Extract the (X, Y) coordinate from the center of the cell holding the provided text.  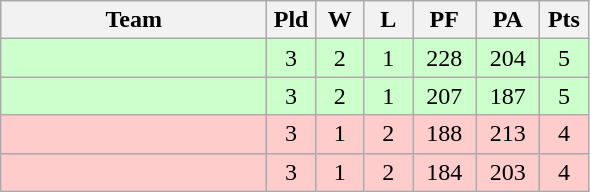
PA (508, 20)
204 (508, 58)
Pld (292, 20)
Team (134, 20)
213 (508, 134)
Pts (564, 20)
L (388, 20)
PF (444, 20)
187 (508, 96)
184 (444, 172)
228 (444, 58)
207 (444, 96)
188 (444, 134)
203 (508, 172)
W (340, 20)
